Pinpoint the cell where the given text exists, returning its (X, Y) midpoint coordinate. 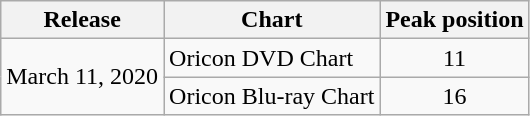
Release (82, 20)
16 (454, 96)
Oricon DVD Chart (272, 58)
March 11, 2020 (82, 77)
11 (454, 58)
Chart (272, 20)
Oricon Blu-ray Chart (272, 96)
Peak position (454, 20)
